Capture the cell that displays the provided text and extract its (X, Y) central coordinate. 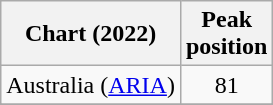
Australia (ARIA) (91, 85)
Peakposition (226, 34)
81 (226, 85)
Chart (2022) (91, 34)
